Capture the cell that displays the provided text and extract its [X, Y] central coordinate. 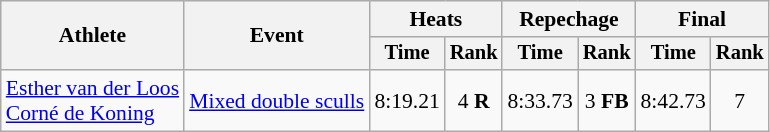
7 [740, 100]
Athlete [92, 36]
Esther van der LoosCorné de Koning [92, 100]
Repechage [568, 19]
8:42.73 [672, 100]
8:19.21 [406, 100]
4 R [474, 100]
Mixed double sculls [276, 100]
Final [702, 19]
Event [276, 36]
3 FB [607, 100]
8:33.73 [540, 100]
Heats [436, 19]
